Detect which cell encompasses the target text, then output its [x, y] center coordinate. 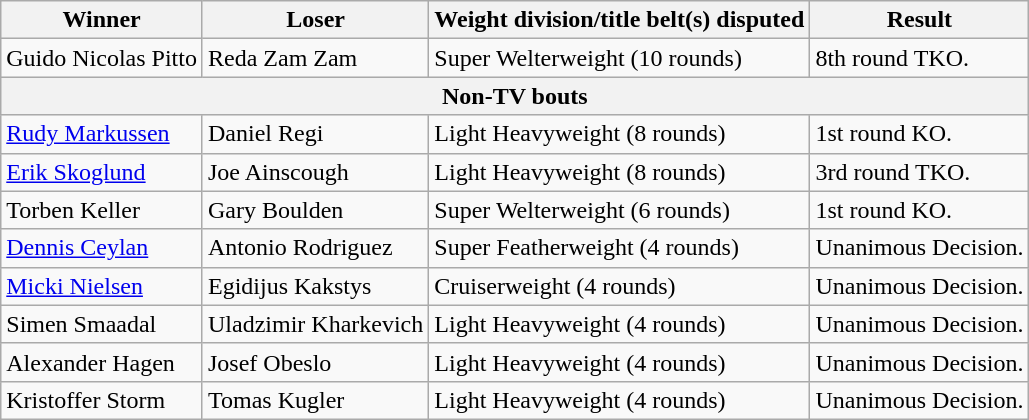
Rudy Markussen [102, 134]
Antonio Rodriguez [315, 248]
Daniel Regi [315, 134]
3rd round TKO. [920, 172]
Gary Boulden [315, 210]
Super Welterweight (6 rounds) [620, 210]
Result [920, 20]
Cruiserweight (4 rounds) [620, 286]
Micki Nielsen [102, 286]
Non-TV bouts [515, 96]
Loser [315, 20]
Weight division/title belt(s) disputed [620, 20]
Super Featherweight (4 rounds) [620, 248]
Tomas Kugler [315, 400]
8th round TKO. [920, 58]
Egidijus Kakstys [315, 286]
Joe Ainscough [315, 172]
Uladzimir Kharkevich [315, 324]
Super Welterweight (10 rounds) [620, 58]
Kristoffer Storm [102, 400]
Dennis Ceylan [102, 248]
Alexander Hagen [102, 362]
Josef Obeslo [315, 362]
Winner [102, 20]
Simen Smaadal [102, 324]
Torben Keller [102, 210]
Erik Skoglund [102, 172]
Reda Zam Zam [315, 58]
Guido Nicolas Pitto [102, 58]
